Output the [X, Y] coordinate of the center of the cell containing the given text.  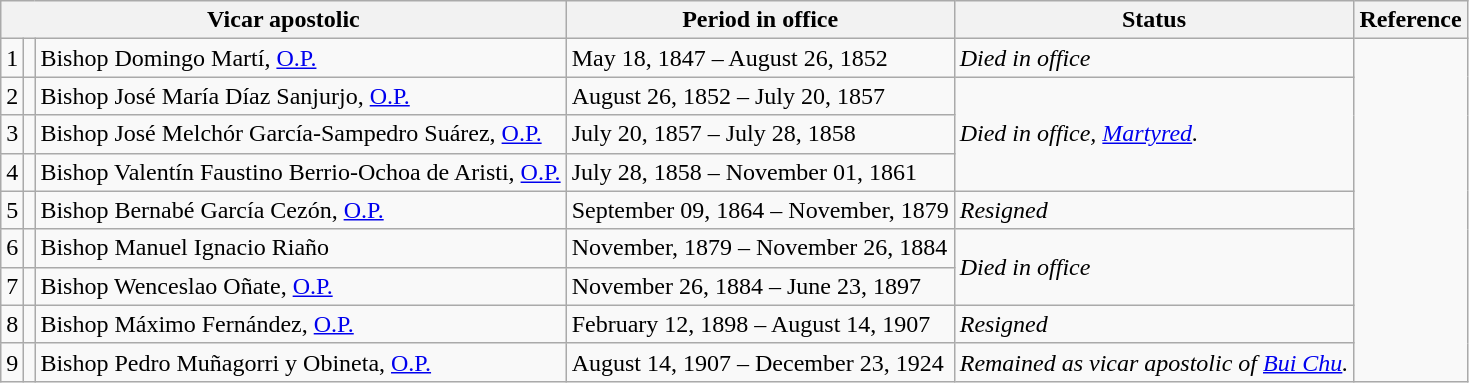
July 20, 1857 – July 28, 1858 [760, 134]
Bishop José Melchór García-Sampedro Suárez, O.P. [300, 134]
2 [12, 96]
July 28, 1858 – November 01, 1861 [760, 172]
6 [12, 248]
5 [12, 210]
Bishop Pedro Muñagorri y Obineta, O.P. [300, 362]
September 09, 1864 – November, 1879 [760, 210]
Period in office [760, 20]
August 14, 1907 – December 23, 1924 [760, 362]
9 [12, 362]
November, 1879 – November 26, 1884 [760, 248]
Vicar apostolic [284, 20]
May 18, 1847 – August 26, 1852 [760, 58]
4 [12, 172]
November 26, 1884 – June 23, 1897 [760, 286]
8 [12, 324]
Bishop José María Díaz Sanjurjo, O.P. [300, 96]
7 [12, 286]
Bishop Valentín Faustino Berrio-Ochoa de Aristi, O.P. [300, 172]
Bishop Máximo Fernández, O.P. [300, 324]
August 26, 1852 – July 20, 1857 [760, 96]
3 [12, 134]
Bishop Bernabé García Cezón, O.P. [300, 210]
Bishop Manuel Ignacio Riaño [300, 248]
Bishop Wenceslao Oñate, O.P. [300, 286]
Bishop Domingo Martí, O.P. [300, 58]
1 [12, 58]
Remained as vicar apostolic of Bui Chu. [1154, 362]
Reference [1410, 20]
February 12, 1898 – August 14, 1907 [760, 324]
Died in office, Martyred. [1154, 134]
Status [1154, 20]
